Capture the cell that displays the provided text and extract its (x, y) central coordinate. 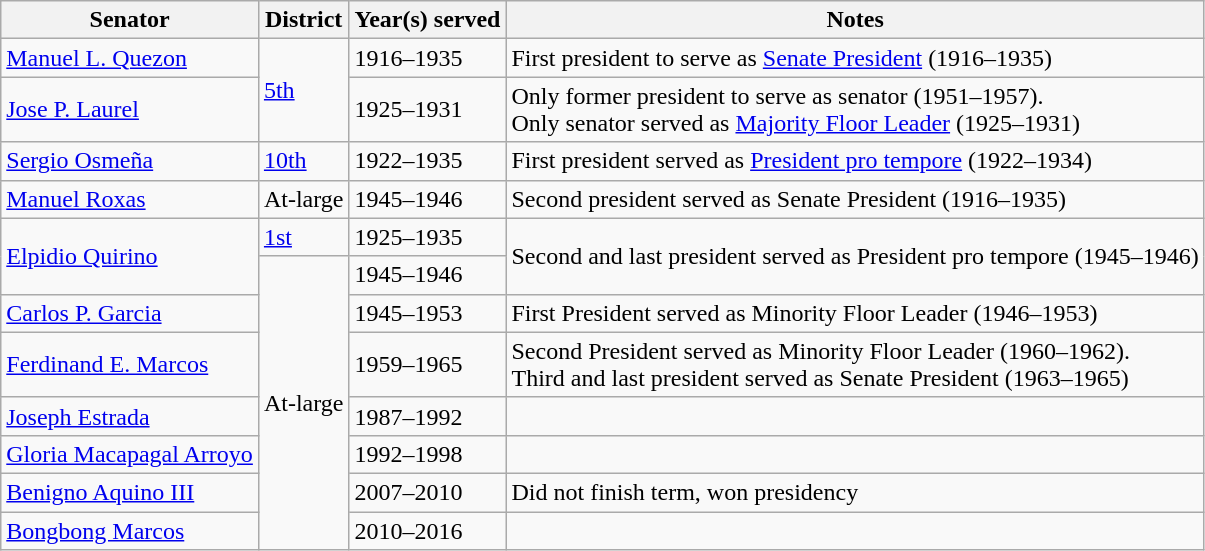
Gloria Macapagal Arroyo (130, 454)
Only former president to serve as senator (1951–1957).Only senator served as Majority Floor Leader (1925–1931) (855, 110)
Manuel L. Quezon (130, 58)
1992–1998 (428, 454)
1959–1965 (428, 364)
First President served as Minority Floor Leader (1946–1953) (855, 313)
1987–1992 (428, 416)
5th (304, 90)
Senator (130, 20)
Did not finish term, won presidency (855, 492)
Benigno Aquino III (130, 492)
Year(s) served (428, 20)
10th (304, 161)
1925–1931 (428, 110)
Second President served as Minority Floor Leader (1960–1962).Third and last president served as Senate President (1963–1965) (855, 364)
Second and last president served as President pro tempore (1945–1946) (855, 256)
2010–2016 (428, 531)
Ferdinand E. Marcos (130, 364)
District (304, 20)
Sergio Osmeña (130, 161)
Manuel Roxas (130, 199)
1st (304, 237)
1922–1935 (428, 161)
1916–1935 (428, 58)
Carlos P. Garcia (130, 313)
Notes (855, 20)
Elpidio Quirino (130, 256)
2007–2010 (428, 492)
Bongbong Marcos (130, 531)
First president to serve as Senate President (1916–1935) (855, 58)
Second president served as Senate President (1916–1935) (855, 199)
1925–1935 (428, 237)
Joseph Estrada (130, 416)
1945–1953 (428, 313)
Jose P. Laurel (130, 110)
First president served as President pro tempore (1922–1934) (855, 161)
